Return (X, Y) of the center of cell containing provided text 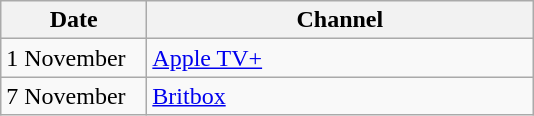
1 November (74, 58)
Channel (340, 20)
Date (74, 20)
7 November (74, 96)
Apple TV+ (340, 58)
Britbox (340, 96)
